Identify which cell holds the provided text, then report its (x, y) central coordinate. 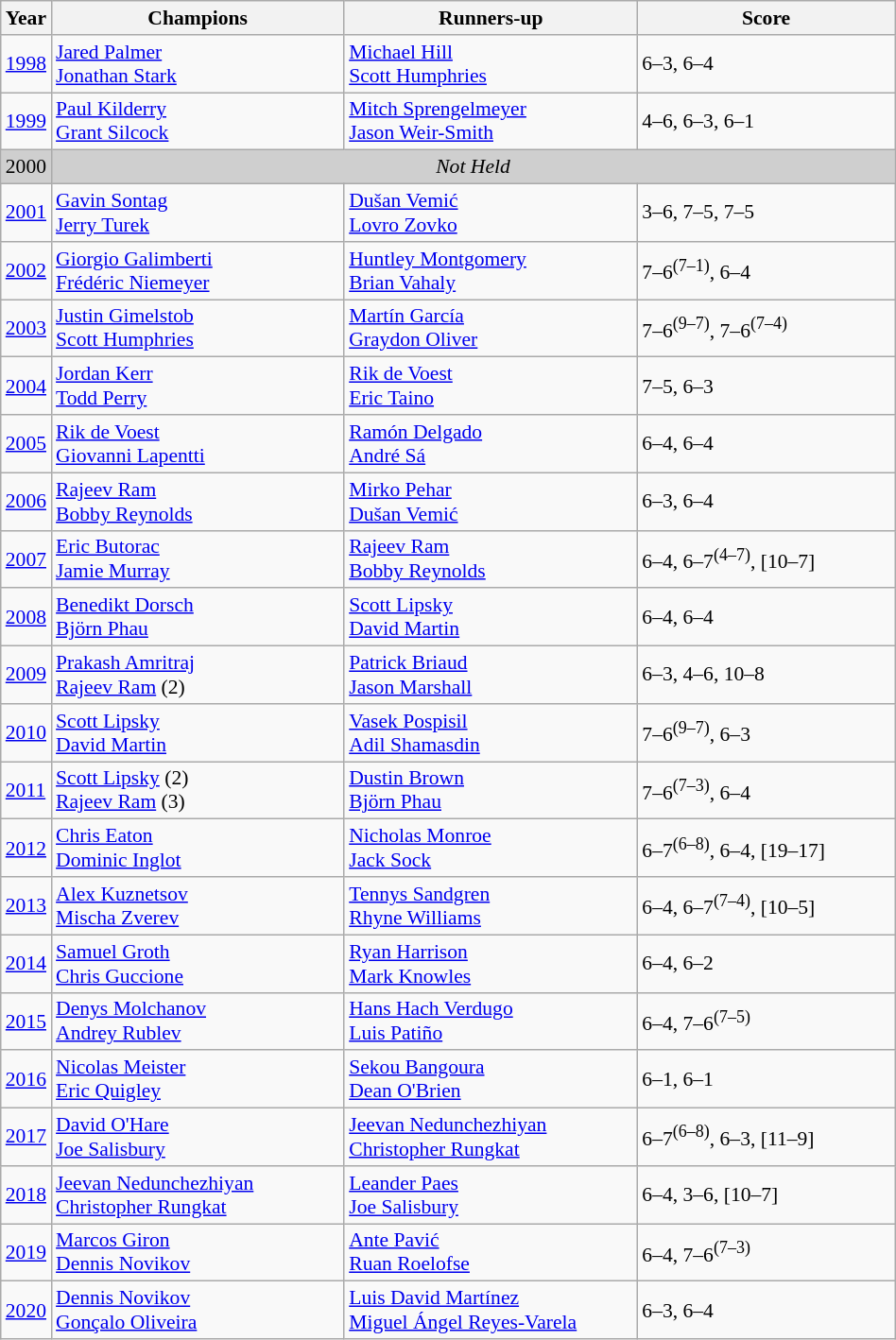
2008 (26, 618)
2002 (26, 270)
7–6(7–3), 6–4 (766, 790)
7–6(9–7), 6–3 (766, 733)
3–6, 7–5, 7–5 (766, 214)
1999 (26, 121)
6–4, 6–2 (766, 964)
Dennis Novikov Gonçalo Oliveira (198, 1310)
2019 (26, 1253)
1998 (26, 64)
6–4, 3–6, [10–7] (766, 1194)
7–6(9–7), 7–6(7–4) (766, 329)
Ramón Delgado André Sá (491, 444)
2001 (26, 214)
Martín García Graydon Oliver (491, 329)
6–7(6–8), 6–4, [19–17] (766, 849)
Runners-up (491, 18)
2011 (26, 790)
Scott Lipsky (2) Rajeev Ram (3) (198, 790)
2015 (26, 1021)
Vasek Pospisil Adil Shamasdin (491, 733)
Giorgio Galimberti Frédéric Niemeyer (198, 270)
2016 (26, 1079)
2009 (26, 675)
Dustin Brown Björn Phau (491, 790)
Eric Butorac Jamie Murray (198, 559)
David O'Hare Joe Salisbury (198, 1138)
6–7(6–8), 6–3, [11–9] (766, 1138)
Ante Pavić Ruan Roelofse (491, 1253)
Leander Paes Joe Salisbury (491, 1194)
Nicholas Monroe Jack Sock (491, 849)
Huntley Montgomery Brian Vahaly (491, 270)
Jordan Kerr Todd Perry (198, 386)
Luis David Martínez Miguel Ángel Reyes-Varela (491, 1310)
2020 (26, 1310)
Michael Hill Scott Humphries (491, 64)
Chris Eaton Dominic Inglot (198, 849)
2017 (26, 1138)
Patrick Briaud Jason Marshall (491, 675)
Justin Gimelstob Scott Humphries (198, 329)
Alex Kuznetsov Mischa Zverev (198, 905)
2005 (26, 444)
Year (26, 18)
2000 (26, 167)
6–1, 6–1 (766, 1079)
2010 (26, 733)
6–4, 7–6(7–3) (766, 1253)
Marcos Giron Dennis Novikov (198, 1253)
6–4, 6–7(4–7), [10–7] (766, 559)
Denys Molchanov Andrey Rublev (198, 1021)
Dušan Vemić Lovro Zovko (491, 214)
Hans Hach Verdugo Luis Patiño (491, 1021)
Not Held (473, 167)
Ryan Harrison Mark Knowles (491, 964)
Sekou Bangoura Dean O'Brien (491, 1079)
Gavin Sontag Jerry Turek (198, 214)
Score (766, 18)
2013 (26, 905)
Champions (198, 18)
Prakash Amritraj Rajeev Ram (2) (198, 675)
2006 (26, 501)
7–6(7–1), 6–4 (766, 270)
Samuel Groth Chris Guccione (198, 964)
6–4, 7–6(7–5) (766, 1021)
Jared Palmer Jonathan Stark (198, 64)
Rik de Voest Eric Taino (491, 386)
Mitch Sprengelmeyer Jason Weir-Smith (491, 121)
2007 (26, 559)
6–4, 6–7(7–4), [10–5] (766, 905)
Tennys Sandgren Rhyne Williams (491, 905)
2018 (26, 1194)
2003 (26, 329)
Nicolas Meister Eric Quigley (198, 1079)
6–3, 4–6, 10–8 (766, 675)
2004 (26, 386)
4–6, 6–3, 6–1 (766, 121)
Paul Kilderry Grant Silcock (198, 121)
7–5, 6–3 (766, 386)
2014 (26, 964)
Mirko Pehar Dušan Vemić (491, 501)
Benedikt Dorsch Björn Phau (198, 618)
Rik de Voest Giovanni Lapentti (198, 444)
2012 (26, 849)
